From the cell containing the given text, extract its center point as (X, Y) coordinate. 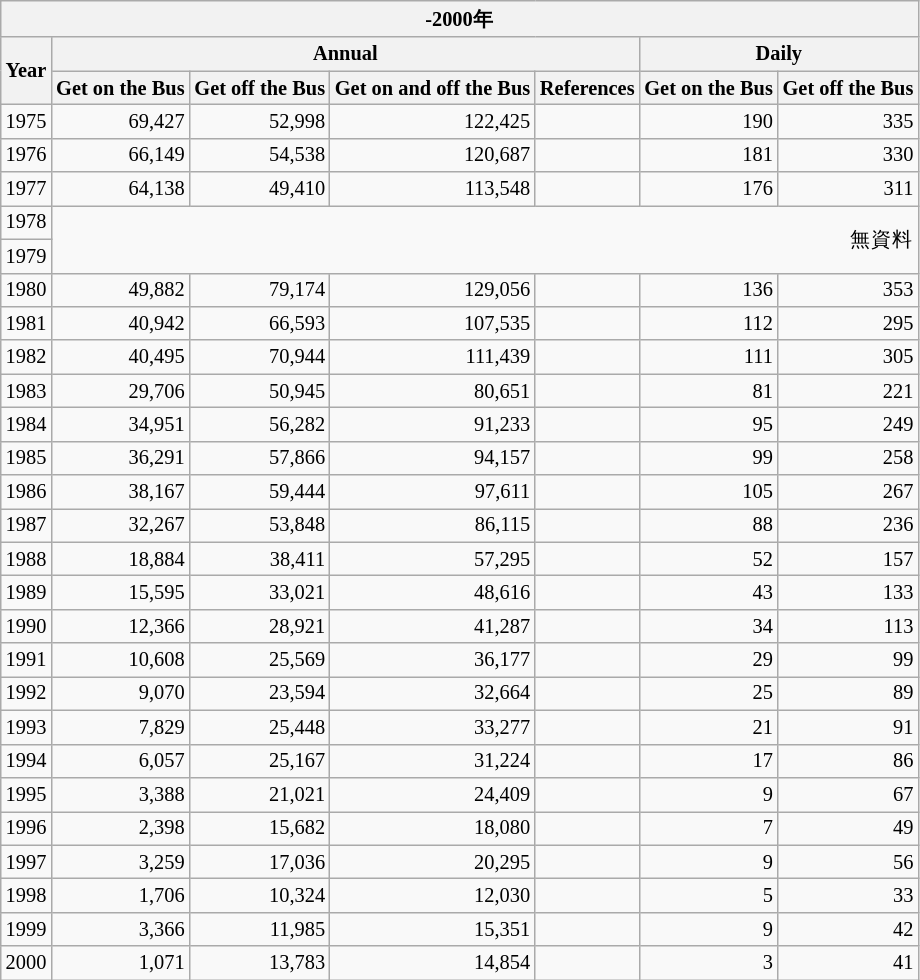
1996 (26, 828)
1980 (26, 290)
Year (26, 70)
86,115 (432, 525)
107,535 (432, 323)
29,706 (120, 391)
190 (708, 121)
15,682 (259, 828)
1994 (26, 761)
2,398 (120, 828)
1999 (26, 929)
Get on and off the Bus (432, 88)
133 (848, 593)
1984 (26, 424)
1,071 (120, 963)
28,921 (259, 626)
221 (848, 391)
94,157 (432, 458)
91 (848, 727)
70,944 (259, 357)
1990 (26, 626)
Daily (778, 54)
81 (708, 391)
49,882 (120, 290)
305 (848, 357)
67 (848, 794)
25,448 (259, 727)
53,848 (259, 525)
1975 (26, 121)
9,070 (120, 693)
129,056 (432, 290)
41,287 (432, 626)
24,409 (432, 794)
23,594 (259, 693)
95 (708, 424)
20,295 (432, 862)
1981 (26, 323)
157 (848, 559)
38,167 (120, 492)
41 (848, 963)
57,866 (259, 458)
15,595 (120, 593)
29 (708, 660)
1997 (26, 862)
66,149 (120, 155)
330 (848, 155)
1993 (26, 727)
52,998 (259, 121)
258 (848, 458)
97,611 (432, 492)
2000 (26, 963)
120,687 (432, 155)
295 (848, 323)
311 (848, 189)
25,167 (259, 761)
1989 (26, 593)
1977 (26, 189)
122,425 (432, 121)
7,829 (120, 727)
236 (848, 525)
249 (848, 424)
1988 (26, 559)
88 (708, 525)
69,427 (120, 121)
112 (708, 323)
49,410 (259, 189)
33 (848, 895)
12,030 (432, 895)
36,177 (432, 660)
36,291 (120, 458)
52 (708, 559)
3,259 (120, 862)
176 (708, 189)
1987 (26, 525)
17,036 (259, 862)
34,951 (120, 424)
111,439 (432, 357)
64,138 (120, 189)
12,366 (120, 626)
1992 (26, 693)
111 (708, 357)
7 (708, 828)
1982 (26, 357)
1,706 (120, 895)
25 (708, 693)
1983 (26, 391)
1985 (26, 458)
89 (848, 693)
18,080 (432, 828)
38,411 (259, 559)
21,021 (259, 794)
59,444 (259, 492)
40,942 (120, 323)
50,945 (259, 391)
34 (708, 626)
10,324 (259, 895)
80,651 (432, 391)
113,548 (432, 189)
335 (848, 121)
33,021 (259, 593)
91,233 (432, 424)
86 (848, 761)
105 (708, 492)
References (587, 88)
40,495 (120, 357)
1998 (26, 895)
25,569 (259, 660)
43 (708, 593)
54,538 (259, 155)
18,884 (120, 559)
113 (848, 626)
56,282 (259, 424)
33,277 (432, 727)
17 (708, 761)
181 (708, 155)
3 (708, 963)
5 (708, 895)
10,608 (120, 660)
49 (848, 828)
32,664 (432, 693)
56 (848, 862)
無資料 (484, 238)
136 (708, 290)
353 (848, 290)
3,388 (120, 794)
1995 (26, 794)
1991 (26, 660)
48,616 (432, 593)
79,174 (259, 290)
15,351 (432, 929)
21 (708, 727)
3,366 (120, 929)
-2000年 (460, 18)
1978 (26, 222)
1986 (26, 492)
32,267 (120, 525)
11,985 (259, 929)
13,783 (259, 963)
14,854 (432, 963)
31,224 (432, 761)
1979 (26, 256)
66,593 (259, 323)
267 (848, 492)
Annual (345, 54)
57,295 (432, 559)
6,057 (120, 761)
1976 (26, 155)
42 (848, 929)
